Detect which cell encompasses the target text, then output its (X, Y) center coordinate. 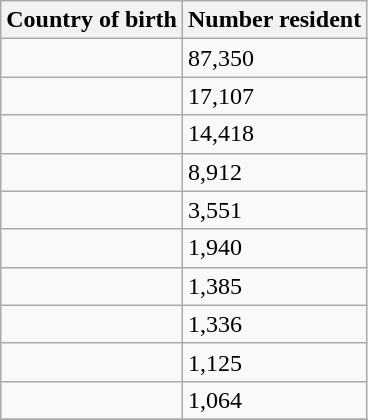
Country of birth (92, 20)
14,418 (274, 134)
1,336 (274, 324)
1,385 (274, 286)
3,551 (274, 210)
87,350 (274, 58)
8,912 (274, 172)
1,064 (274, 400)
1,940 (274, 248)
Number resident (274, 20)
1,125 (274, 362)
17,107 (274, 96)
